From the cell containing the given text, extract its center point as (X, Y) coordinate. 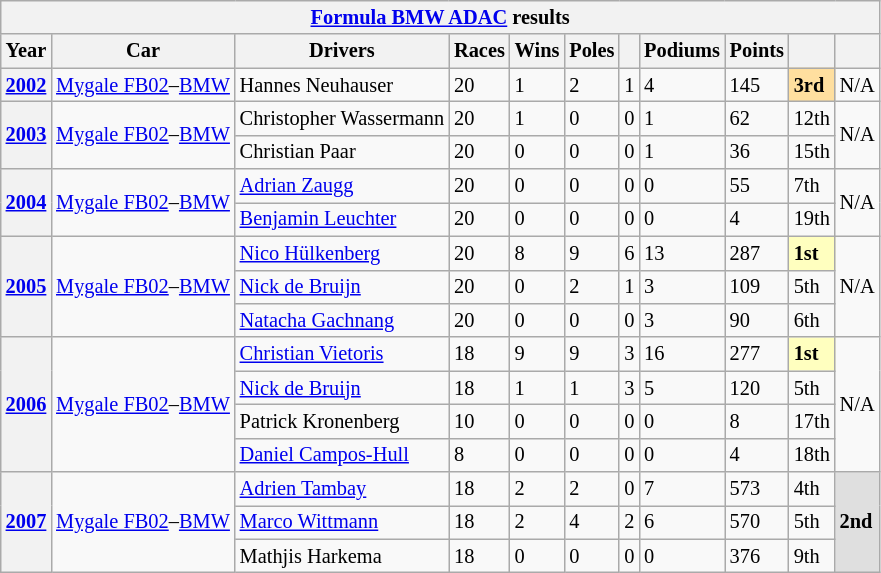
55 (757, 186)
2007 (26, 522)
36 (757, 152)
376 (757, 556)
Christian Paar (342, 152)
Year (26, 51)
16 (682, 354)
Adrien Tambay (342, 489)
13 (682, 253)
4th (812, 489)
6th (812, 320)
17th (812, 421)
2004 (26, 202)
9th (812, 556)
18th (812, 455)
Daniel Campos-Hull (342, 455)
Races (480, 51)
Podiums (682, 51)
12th (812, 118)
2nd (858, 522)
2002 (26, 85)
Hannes Neuhauser (342, 85)
Drivers (342, 51)
573 (757, 489)
277 (757, 354)
Formula BMW ADAC results (440, 17)
Patrick Kronenberg (342, 421)
Benjamin Leuchter (342, 219)
Car (143, 51)
2005 (26, 286)
15th (812, 152)
Nico Hülkenberg (342, 253)
7th (812, 186)
Christian Vietoris (342, 354)
Mathjis Harkema (342, 556)
90 (757, 320)
120 (757, 388)
5 (682, 388)
Christopher Wassermann (342, 118)
Wins (538, 51)
287 (757, 253)
Marco Wittmann (342, 522)
62 (757, 118)
2006 (26, 404)
Natacha Gachnang (342, 320)
3rd (812, 85)
2003 (26, 134)
10 (480, 421)
Adrian Zaugg (342, 186)
19th (812, 219)
570 (757, 522)
Points (757, 51)
109 (757, 287)
Poles (592, 51)
7 (682, 489)
145 (757, 85)
